Search for the cell housing the specified text and yield its [x, y] center coordinate. 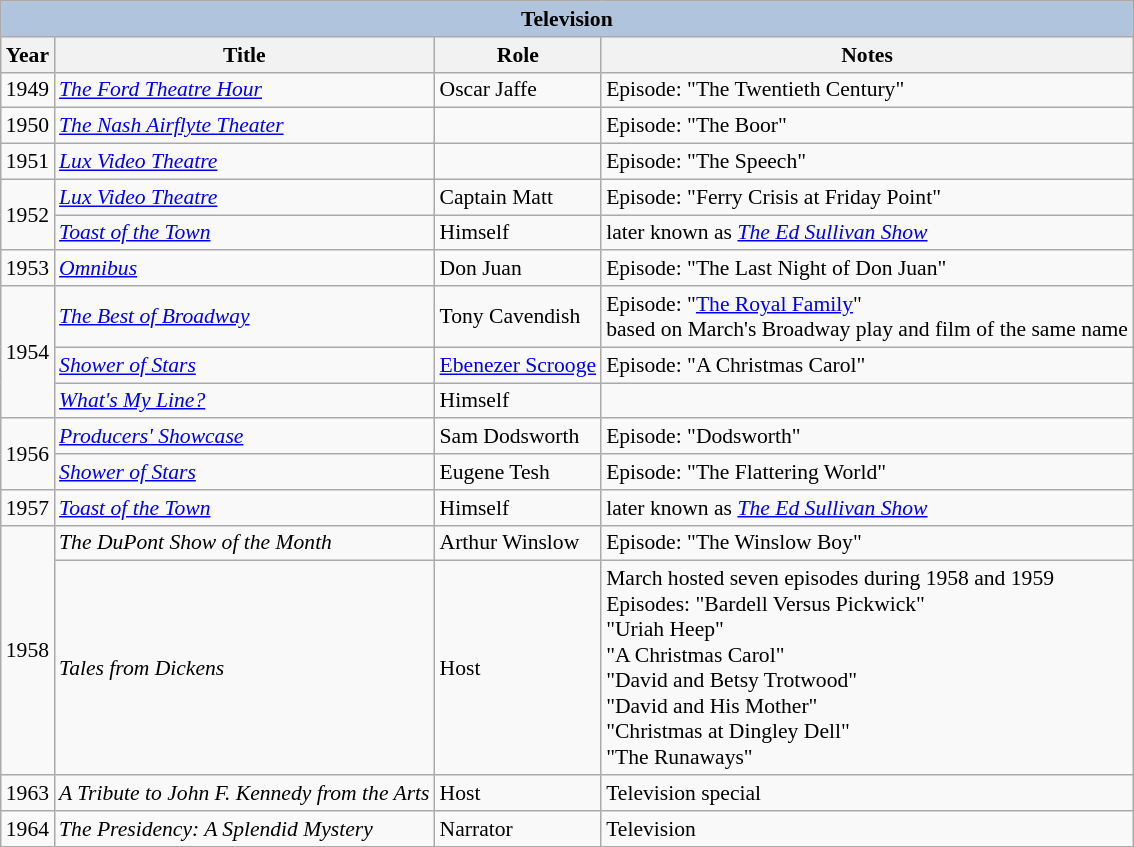
Narrator [518, 829]
Captain Matt [518, 197]
1954 [28, 352]
Tony Cavendish [518, 316]
Episode: "The Royal Family" based on March's Broadway play and film of the same name [867, 316]
Role [518, 55]
1956 [28, 454]
A Tribute to John F. Kennedy from the Arts [244, 793]
1958 [28, 650]
Episode: "The Twentieth Century" [867, 90]
Producers' Showcase [244, 437]
Episode: "Ferry Crisis at Friday Point" [867, 197]
The Best of Broadway [244, 316]
Episode: "The Boor" [867, 126]
Title [244, 55]
1950 [28, 126]
Ebenezer Scrooge [518, 365]
Arthur Winslow [518, 543]
Notes [867, 55]
The Ford Theatre Hour [244, 90]
1952 [28, 214]
1949 [28, 90]
Episode: "The Last Night of Don Juan" [867, 269]
Episode: "The Winslow Boy" [867, 543]
1957 [28, 508]
The Presidency: A Splendid Mystery [244, 829]
Sam Dodsworth [518, 437]
1951 [28, 162]
The Nash Airflyte Theater [244, 126]
Omnibus [244, 269]
Episode: "The Speech" [867, 162]
1963 [28, 793]
Don Juan [518, 269]
Television special [867, 793]
Episode: "A Christmas Carol" [867, 365]
1953 [28, 269]
Tales from Dickens [244, 668]
Episode: "Dodsworth" [867, 437]
The DuPont Show of the Month [244, 543]
1964 [28, 829]
What's My Line? [244, 401]
Episode: "The Flattering World" [867, 472]
Oscar Jaffe [518, 90]
Year [28, 55]
Eugene Tesh [518, 472]
